Detect which cell encompasses the target text, then output its (X, Y) center coordinate. 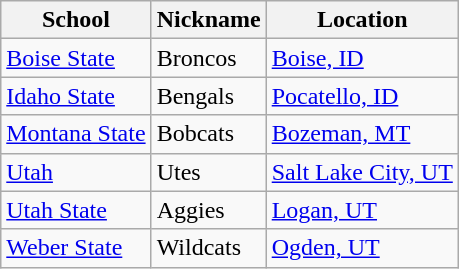
Weber State (76, 248)
Salt Lake City, UT (362, 172)
Wildcats (208, 248)
Aggies (208, 210)
Idaho State (76, 96)
Pocatello, ID (362, 96)
Utah State (76, 210)
Boise State (76, 58)
Broncos (208, 58)
Bengals (208, 96)
Logan, UT (362, 210)
Utah (76, 172)
Nickname (208, 20)
Bobcats (208, 134)
School (76, 20)
Bozeman, MT (362, 134)
Utes (208, 172)
Ogden, UT (362, 248)
Montana State (76, 134)
Location (362, 20)
Boise, ID (362, 58)
